Return [x, y] of the center of cell containing provided text 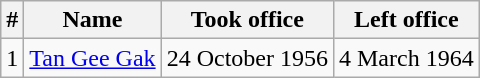
Took office [247, 20]
24 October 1956 [247, 58]
4 March 1964 [406, 58]
Left office [406, 20]
1 [12, 58]
Tan Gee Gak [92, 58]
# [12, 20]
Name [92, 20]
